Output the [x, y] coordinate of the center of the cell containing the given text.  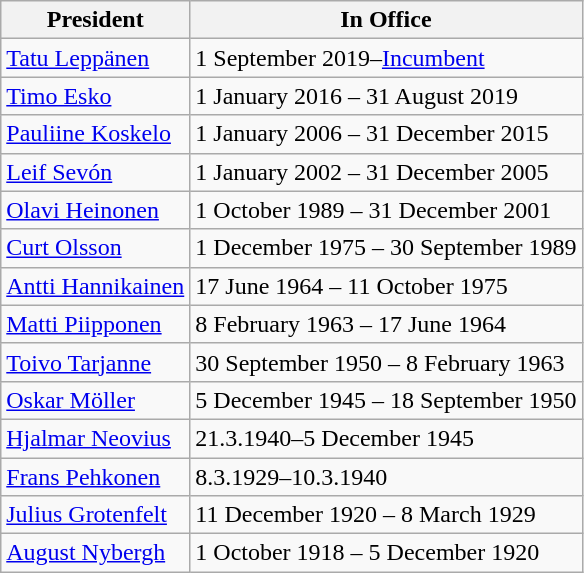
Matti Piipponen [96, 324]
Oskar Möller [96, 400]
1 January 2016 – 31 August 2019 [386, 96]
Toivo Tarjanne [96, 362]
1 September 2019–Incumbent [386, 58]
1 October 1918 – 5 December 1920 [386, 553]
5 December 1945 – 18 September 1950 [386, 400]
Curt Olsson [96, 248]
1 December 1975 – 30 September 1989 [386, 248]
Frans Pehkonen [96, 477]
1 January 2002 – 31 December 2005 [386, 172]
President [96, 20]
1 January 2006 – 31 December 2015 [386, 134]
Julius Grotenfelt [96, 515]
Hjalmar Neovius [96, 438]
In Office [386, 20]
11 December 1920 – 8 March 1929 [386, 515]
1 October 1989 – 31 December 2001 [386, 210]
21.3.1940–5 December 1945 [386, 438]
Antti Hannikainen [96, 286]
Olavi Heinonen [96, 210]
8 February 1963 – 17 June 1964 [386, 324]
Tatu Leppänen [96, 58]
17 June 1964 – 11 October 1975 [386, 286]
30 September 1950 – 8 February 1963 [386, 362]
Pauliine Koskelo [96, 134]
August Nybergh [96, 553]
Timo Esko [96, 96]
8.3.1929–10.3.1940 [386, 477]
Leif Sevón [96, 172]
